Output the (x, y) coordinate of the center of the cell containing the given text.  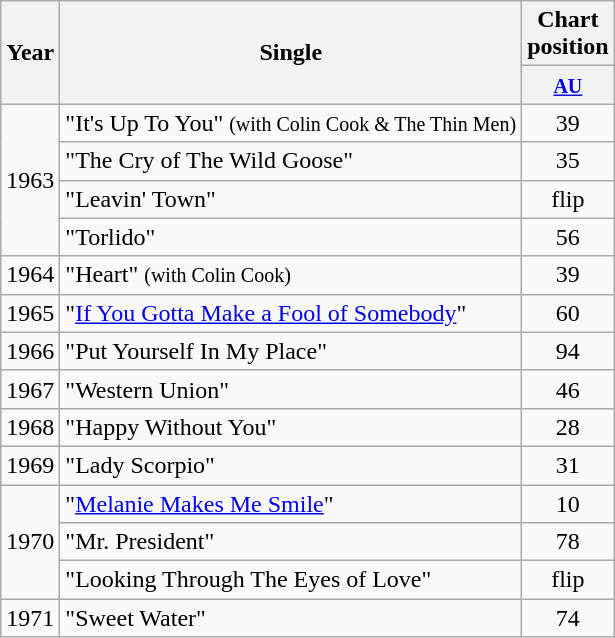
Single (291, 52)
"Torlido" (291, 237)
AU (568, 85)
"Melanie Makes Me Smile" (291, 503)
Chart position (568, 34)
"Put Yourself In My Place" (291, 351)
1971 (30, 618)
1969 (30, 465)
10 (568, 503)
1970 (30, 541)
"Sweet Water" (291, 618)
74 (568, 618)
46 (568, 389)
"It's Up To You" (with Colin Cook & The Thin Men) (291, 123)
1967 (30, 389)
1966 (30, 351)
"Happy Without You" (291, 427)
1968 (30, 427)
"Looking Through The Eyes of Love" (291, 580)
35 (568, 161)
78 (568, 542)
Year (30, 52)
28 (568, 427)
1963 (30, 180)
1965 (30, 313)
"Mr. President" (291, 542)
"Lady Scorpio" (291, 465)
31 (568, 465)
"Heart" (with Colin Cook) (291, 275)
94 (568, 351)
1964 (30, 275)
"Leavin' Town" (291, 199)
"The Cry of The Wild Goose" (291, 161)
"Western Union" (291, 389)
56 (568, 237)
60 (568, 313)
"If You Gotta Make a Fool of Somebody" (291, 313)
